Extract the [x, y] coordinate from the center of the cell holding the provided text.  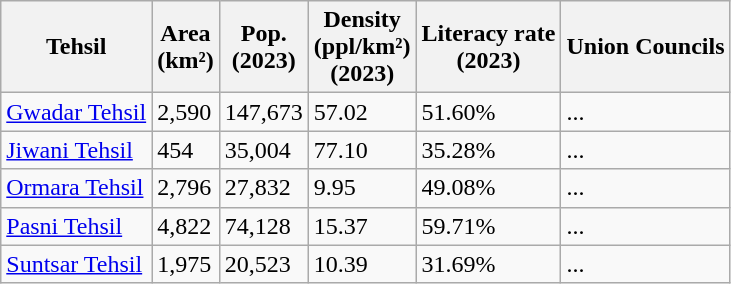
27,832 [264, 188]
Pasni Tehsil [76, 226]
2,796 [186, 188]
1,975 [186, 264]
15.37 [362, 226]
Literacy rate(2023) [488, 47]
74,128 [264, 226]
454 [186, 150]
77.10 [362, 150]
Tehsil [76, 47]
49.08% [488, 188]
9.95 [362, 188]
51.60% [488, 112]
Suntsar Tehsil [76, 264]
31.69% [488, 264]
35,004 [264, 150]
Gwadar Tehsil [76, 112]
Density(ppl/km²)(2023) [362, 47]
Pop.(2023) [264, 47]
57.02 [362, 112]
59.71% [488, 226]
35.28% [488, 150]
4,822 [186, 226]
Jiwani Tehsil [76, 150]
2,590 [186, 112]
147,673 [264, 112]
20,523 [264, 264]
10.39 [362, 264]
Union Councils [646, 47]
Ormara Tehsil [76, 188]
Area(km²) [186, 47]
